Return the (x, y) coordinate for the center point of the cell that contains the specified text.  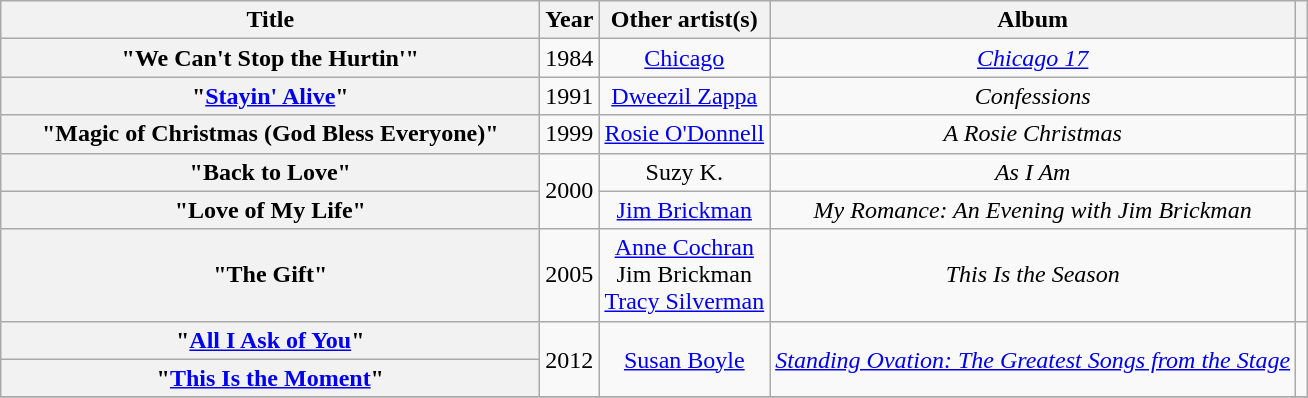
A Rosie Christmas (1033, 134)
My Romance: An Evening with Jim Brickman (1033, 210)
Dweezil Zappa (684, 96)
Rosie O'Donnell (684, 134)
"All I Ask of You" (270, 340)
Confessions (1033, 96)
Year (570, 20)
This Is the Season (1033, 275)
1984 (570, 58)
Jim Brickman (684, 210)
1999 (570, 134)
"Back to Love" (270, 172)
As I Am (1033, 172)
"Stayin' Alive" (270, 96)
2005 (570, 275)
"We Can't Stop the Hurtin'" (270, 58)
Chicago 17 (1033, 58)
Anne CochranJim BrickmanTracy Silverman (684, 275)
2000 (570, 191)
"The Gift" (270, 275)
Suzy K. (684, 172)
Chicago (684, 58)
Susan Boyle (684, 359)
1991 (570, 96)
Standing Ovation: The Greatest Songs from the Stage (1033, 359)
"Magic of Christmas (God Bless Everyone)" (270, 134)
2012 (570, 359)
Other artist(s) (684, 20)
"Love of My Life" (270, 210)
Title (270, 20)
Album (1033, 20)
"This Is the Moment" (270, 378)
